Find where the given text appears and provide that cell's center as (X, Y) coordinate. 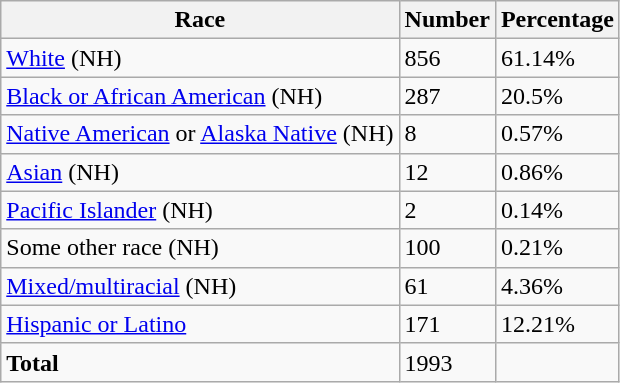
0.21% (557, 248)
61.14% (557, 58)
100 (447, 248)
Some other race (NH) (200, 248)
Asian (NH) (200, 172)
White (NH) (200, 58)
0.14% (557, 210)
4.36% (557, 286)
12.21% (557, 324)
Native American or Alaska Native (NH) (200, 134)
2 (447, 210)
Total (200, 362)
8 (447, 134)
Black or African American (NH) (200, 96)
856 (447, 58)
Percentage (557, 20)
61 (447, 286)
287 (447, 96)
0.57% (557, 134)
0.86% (557, 172)
12 (447, 172)
171 (447, 324)
Mixed/multiracial (NH) (200, 286)
Pacific Islander (NH) (200, 210)
Hispanic or Latino (200, 324)
20.5% (557, 96)
1993 (447, 362)
Number (447, 20)
Race (200, 20)
